Return [x, y] of the center of cell containing provided text 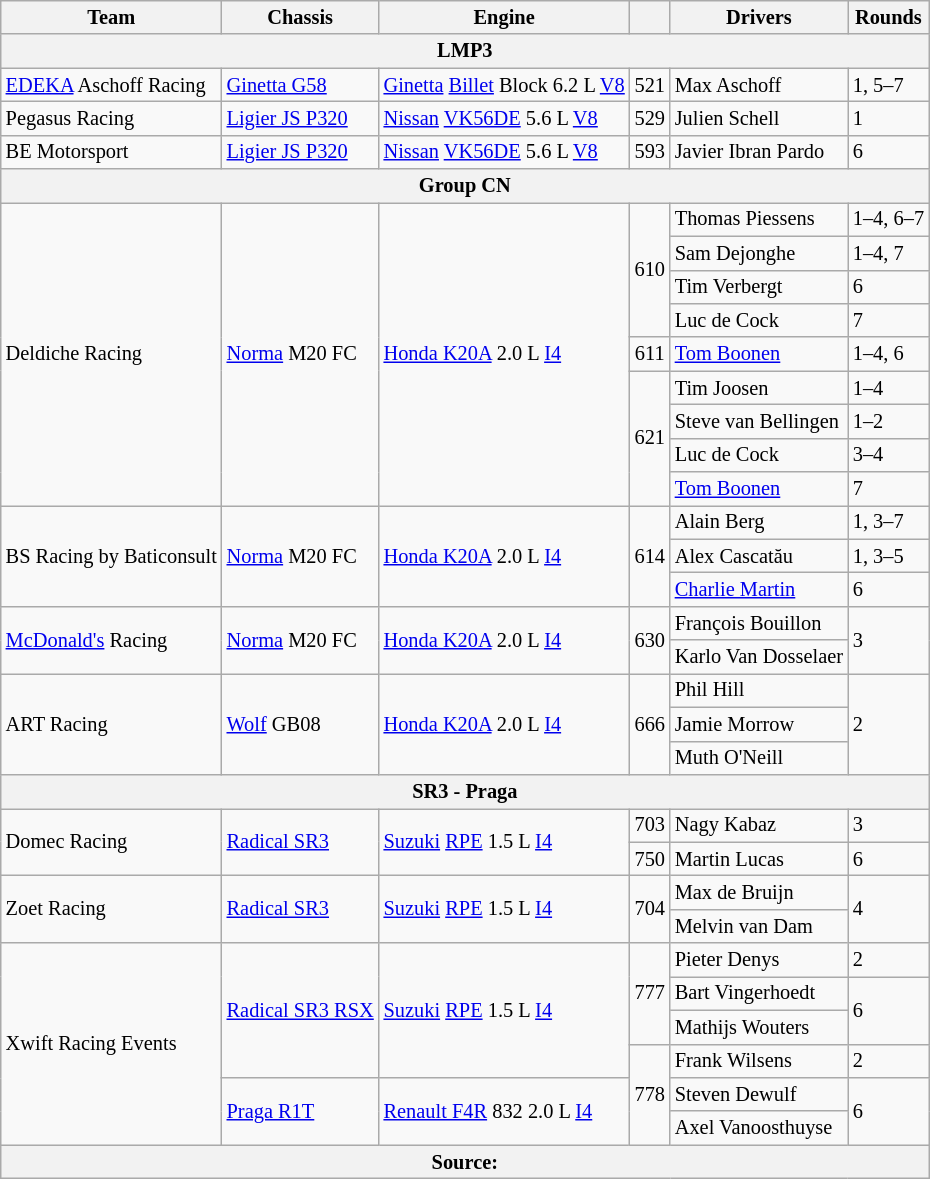
630 [650, 640]
Xwift Racing Events [112, 1044]
Tim Joosen [759, 388]
704 [650, 908]
1, 3–5 [888, 556]
610 [650, 270]
Zoet Racing [112, 908]
611 [650, 354]
Renault F4R 832 2.0 L I4 [504, 1110]
Alex Cascatău [759, 556]
Chassis [300, 17]
Pegasus Racing [112, 118]
Rounds [888, 17]
Sam Dejonghe [759, 253]
McDonald's Racing [112, 640]
Axel Vanoosthuyse [759, 1128]
703 [650, 825]
1–2 [888, 421]
Nagy Kabaz [759, 825]
Group CN [465, 186]
Max de Bruijn [759, 892]
614 [650, 556]
Wolf GB08 [300, 724]
Praga R1T [300, 1110]
Bart Vingerhoedt [759, 993]
Alain Berg [759, 522]
1–4 [888, 388]
Mathijs Wouters [759, 1027]
529 [650, 118]
778 [650, 1094]
Julien Schell [759, 118]
Steve van Bellingen [759, 421]
Team [112, 17]
Thomas Piessens [759, 219]
François Bouillon [759, 623]
777 [650, 994]
Phil Hill [759, 690]
BS Racing by Baticonsult [112, 556]
Domec Racing [112, 842]
Melvin van Dam [759, 926]
1, 3–7 [888, 522]
Engine [504, 17]
Jamie Morrow [759, 724]
1–4, 6–7 [888, 219]
3–4 [888, 455]
ART Racing [112, 724]
593 [650, 152]
1–4, 6 [888, 354]
Steven Dewulf [759, 1094]
Drivers [759, 17]
SR3 - Praga [465, 791]
Karlo Van Dosselaer [759, 657]
EDEKA Aschoff Racing [112, 85]
Radical SR3 RSX [300, 1010]
666 [650, 724]
Charlie Martin [759, 589]
Tim Verbergt [759, 287]
1 [888, 118]
750 [650, 859]
1, 5–7 [888, 85]
Pieter Denys [759, 960]
521 [650, 85]
621 [650, 438]
Max Aschoff [759, 85]
Ginetta Billet Block 6.2 L V8 [504, 85]
Martin Lucas [759, 859]
Deldiche Racing [112, 354]
Ginetta G58 [300, 85]
Javier Ibran Pardo [759, 152]
LMP3 [465, 51]
Frank Wilsens [759, 1061]
Muth O'Neill [759, 758]
Source: [465, 1162]
4 [888, 908]
1–4, 7 [888, 253]
BE Motorsport [112, 152]
